Extract the (X, Y) coordinate from the center of the cell holding the provided text.  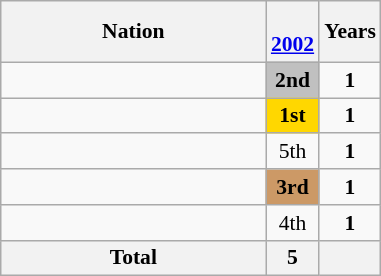
2002 (292, 32)
4th (292, 223)
1st (292, 116)
5 (292, 258)
2nd (292, 80)
Years (350, 32)
Nation (134, 32)
5th (292, 152)
3rd (292, 187)
Total (134, 258)
